Identify which cell holds the provided text, then report its [X, Y] central coordinate. 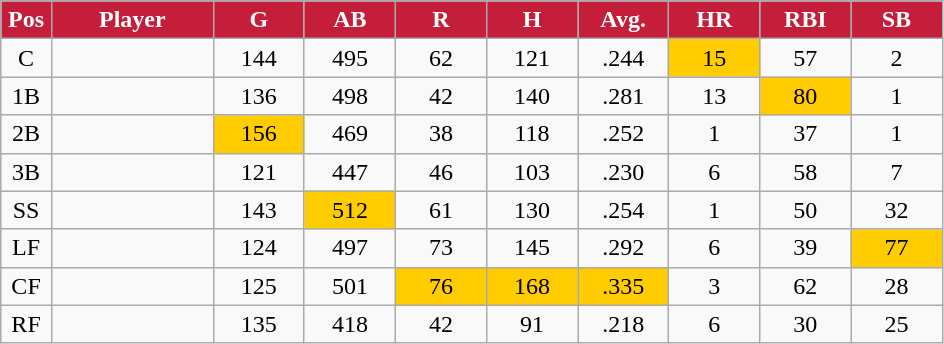
13 [714, 96]
AB [350, 20]
125 [258, 286]
73 [440, 248]
501 [350, 286]
.292 [624, 248]
LF [26, 248]
57 [806, 58]
.254 [624, 210]
3 [714, 286]
SB [896, 20]
37 [806, 134]
28 [896, 286]
168 [532, 286]
46 [440, 172]
495 [350, 58]
25 [896, 324]
135 [258, 324]
H [532, 20]
3B [26, 172]
7 [896, 172]
Avg. [624, 20]
76 [440, 286]
32 [896, 210]
124 [258, 248]
CF [26, 286]
156 [258, 134]
140 [532, 96]
498 [350, 96]
.218 [624, 324]
R [440, 20]
G [258, 20]
447 [350, 172]
91 [532, 324]
130 [532, 210]
.281 [624, 96]
512 [350, 210]
61 [440, 210]
1B [26, 96]
SS [26, 210]
30 [806, 324]
RF [26, 324]
145 [532, 248]
77 [896, 248]
136 [258, 96]
2 [896, 58]
15 [714, 58]
HR [714, 20]
50 [806, 210]
497 [350, 248]
39 [806, 248]
469 [350, 134]
.230 [624, 172]
Pos [26, 20]
.244 [624, 58]
418 [350, 324]
103 [532, 172]
.252 [624, 134]
118 [532, 134]
80 [806, 96]
143 [258, 210]
Player [132, 20]
58 [806, 172]
C [26, 58]
2B [26, 134]
144 [258, 58]
38 [440, 134]
.335 [624, 286]
RBI [806, 20]
